Search for the cell housing the specified text and yield its [X, Y] center coordinate. 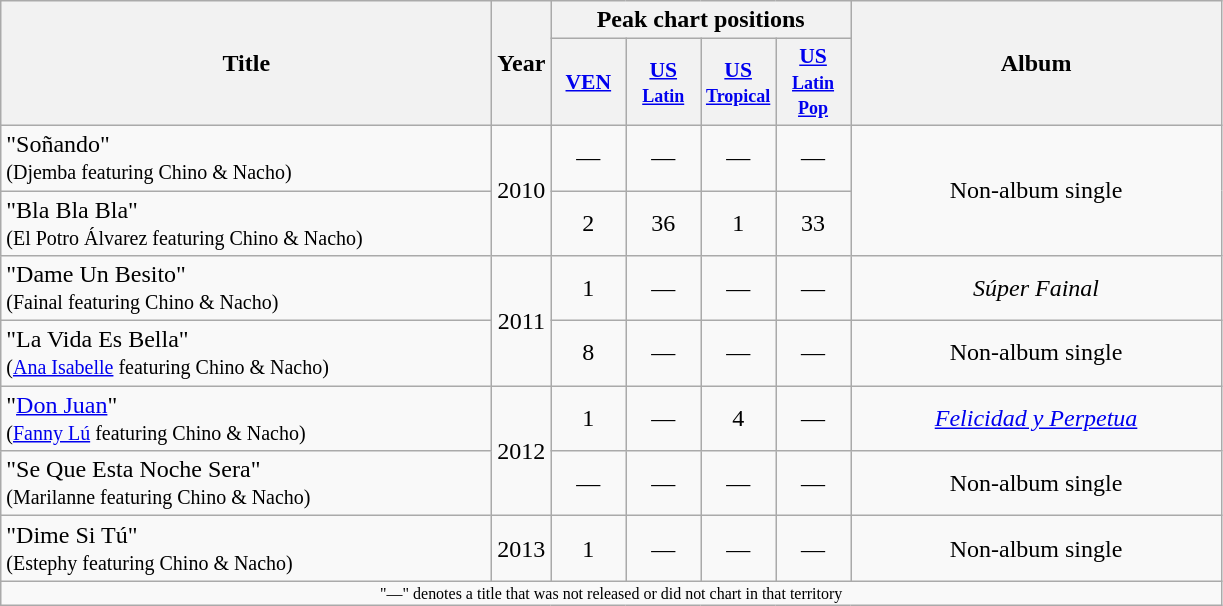
US LatinPop [814, 82]
VEN [588, 82]
8 [588, 354]
2013 [522, 548]
36 [664, 222]
US Tropical [738, 82]
2010 [522, 190]
US Latin [664, 82]
2011 [522, 321]
2012 [522, 451]
Year [522, 64]
"Se Que Esta Noche Sera" (Marilanne featuring Chino & Nacho) [246, 484]
2 [588, 222]
Súper Fainal [1036, 288]
33 [814, 222]
Felicidad y Perpetua [1036, 418]
"Don Juan" (Fanny Lú featuring Chino & Nacho) [246, 418]
Album [1036, 64]
"Bla Bla Bla" (El Potro Álvarez featuring Chino & Nacho) [246, 222]
"Soñando" (Djemba featuring Chino & Nacho) [246, 158]
Peak chart positions [701, 20]
4 [738, 418]
Title [246, 64]
"Dame Un Besito" (Fainal featuring Chino & Nacho) [246, 288]
"La Vida Es Bella" (Ana Isabelle featuring Chino & Nacho) [246, 354]
"—" denotes a title that was not released or did not chart in that territory [612, 593]
"Dime Si Tú" (Estephy featuring Chino & Nacho) [246, 548]
